Return [X, Y] of the center of cell containing provided text 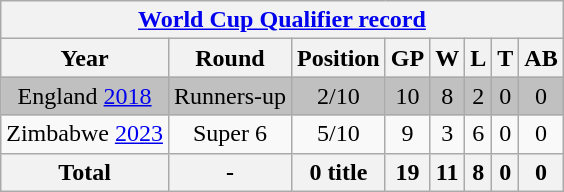
T [506, 58]
5/10 [338, 134]
W [448, 58]
L [478, 58]
9 [407, 134]
0 title [338, 172]
Total [85, 172]
Round [230, 58]
6 [478, 134]
Year [85, 58]
World Cup Qualifier record [282, 20]
Runners-up [230, 96]
Zimbabwe 2023 [85, 134]
Position [338, 58]
2 [478, 96]
2/10 [338, 96]
3 [448, 134]
Super 6 [230, 134]
- [230, 172]
England 2018 [85, 96]
11 [448, 172]
19 [407, 172]
AB [541, 58]
GP [407, 58]
10 [407, 96]
